Capture the cell that displays the provided text and extract its (x, y) central coordinate. 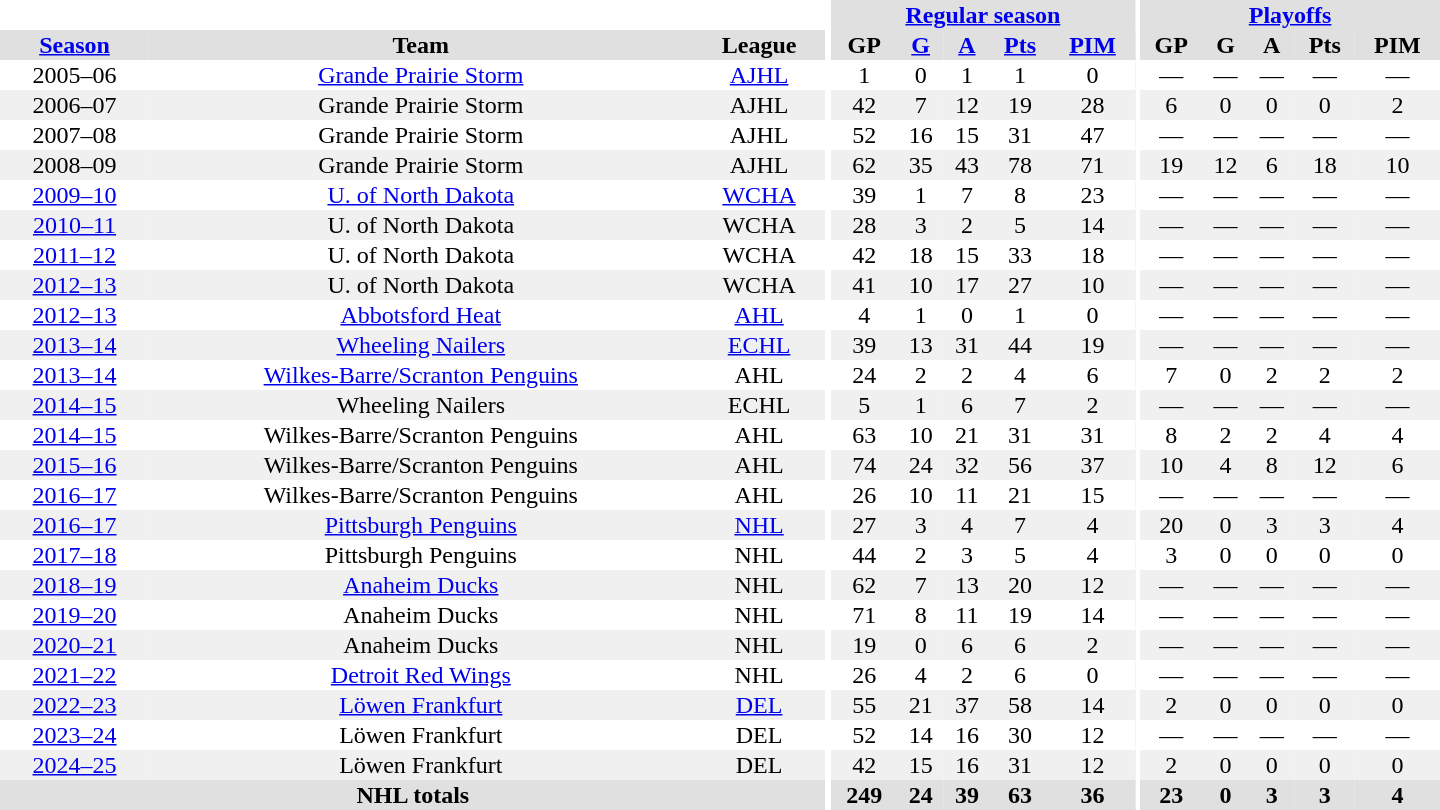
78 (1020, 165)
43 (967, 165)
41 (864, 285)
NHL totals (413, 795)
2021–22 (74, 675)
Team (421, 45)
Regular season (983, 15)
33 (1020, 255)
2008–09 (74, 165)
56 (1020, 465)
League (760, 45)
2009–10 (74, 195)
47 (1092, 135)
2010–11 (74, 225)
2005–06 (74, 75)
2019–20 (74, 615)
2018–19 (74, 585)
2024–25 (74, 765)
2020–21 (74, 645)
249 (864, 795)
2022–23 (74, 705)
32 (967, 465)
30 (1020, 735)
Playoffs (1290, 15)
74 (864, 465)
Abbotsford Heat (421, 315)
55 (864, 705)
2015–16 (74, 465)
2011–12 (74, 255)
36 (1092, 795)
17 (967, 285)
Detroit Red Wings (421, 675)
Season (74, 45)
2006–07 (74, 105)
35 (921, 165)
2007–08 (74, 135)
2017–18 (74, 555)
2023–24 (74, 735)
58 (1020, 705)
